For the text-containing cell, return its midpoint in (X, Y) coordinate format. 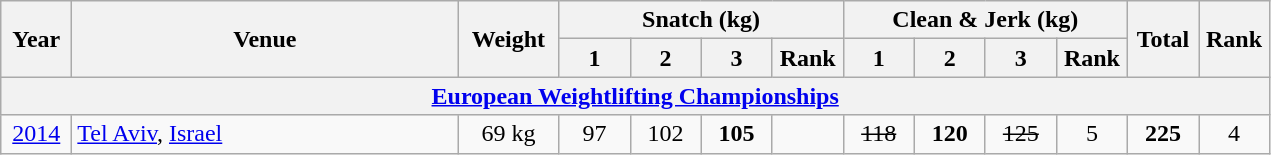
105 (736, 134)
102 (666, 134)
Weight (508, 39)
5 (1092, 134)
4 (1234, 134)
2014 (36, 134)
Total (1162, 39)
225 (1162, 134)
125 (1020, 134)
Tel Aviv, Israel (265, 134)
European Weightlifting Championships (636, 96)
97 (594, 134)
Year (36, 39)
69 kg (508, 134)
Snatch (kg) (701, 20)
Venue (265, 39)
Clean & Jerk (kg) (985, 20)
118 (878, 134)
120 (950, 134)
